Identify which cell holds the provided text, then report its (x, y) central coordinate. 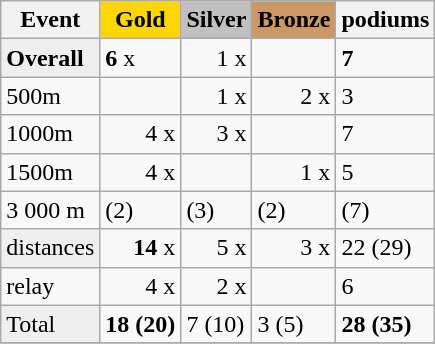
(3) (216, 210)
3 (386, 96)
relay (50, 286)
Total (50, 324)
28 (35) (386, 324)
6 (386, 286)
500m (50, 96)
3 000 m (50, 210)
22 (29) (386, 248)
3 (5) (294, 324)
podiums (386, 20)
18 (20) (140, 324)
7 (10) (216, 324)
Gold (140, 20)
distances (50, 248)
Bronze (294, 20)
5 (386, 172)
1500m (50, 172)
Event (50, 20)
5 x (216, 248)
1000m (50, 134)
Overall (50, 58)
6 x (140, 58)
(7) (386, 210)
14 x (140, 248)
Silver (216, 20)
